Provide the [x, y] coordinate of the cell's center where the given text is located.  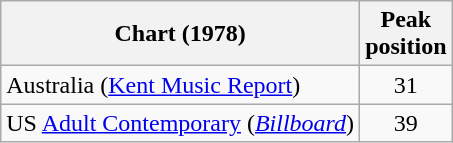
Chart (1978) [180, 34]
US Adult Contemporary (Billboard) [180, 123]
39 [406, 123]
Peakposition [406, 34]
31 [406, 85]
Australia (Kent Music Report) [180, 85]
